Search for the cell housing the specified text and yield its [x, y] center coordinate. 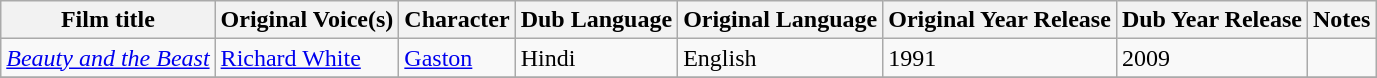
Gaston [457, 58]
Film title [108, 20]
Dub Language [596, 20]
English [780, 58]
Notes [1341, 20]
Dub Year Release [1212, 20]
Hindi [596, 58]
Original Year Release [1000, 20]
2009 [1212, 58]
1991 [1000, 58]
Character [457, 20]
Beauty and the Beast [108, 58]
Richard White [307, 58]
Original Voice(s) [307, 20]
Original Language [780, 20]
